Scan for the cell matching the given text and deliver its [X, Y] coordinate at center. 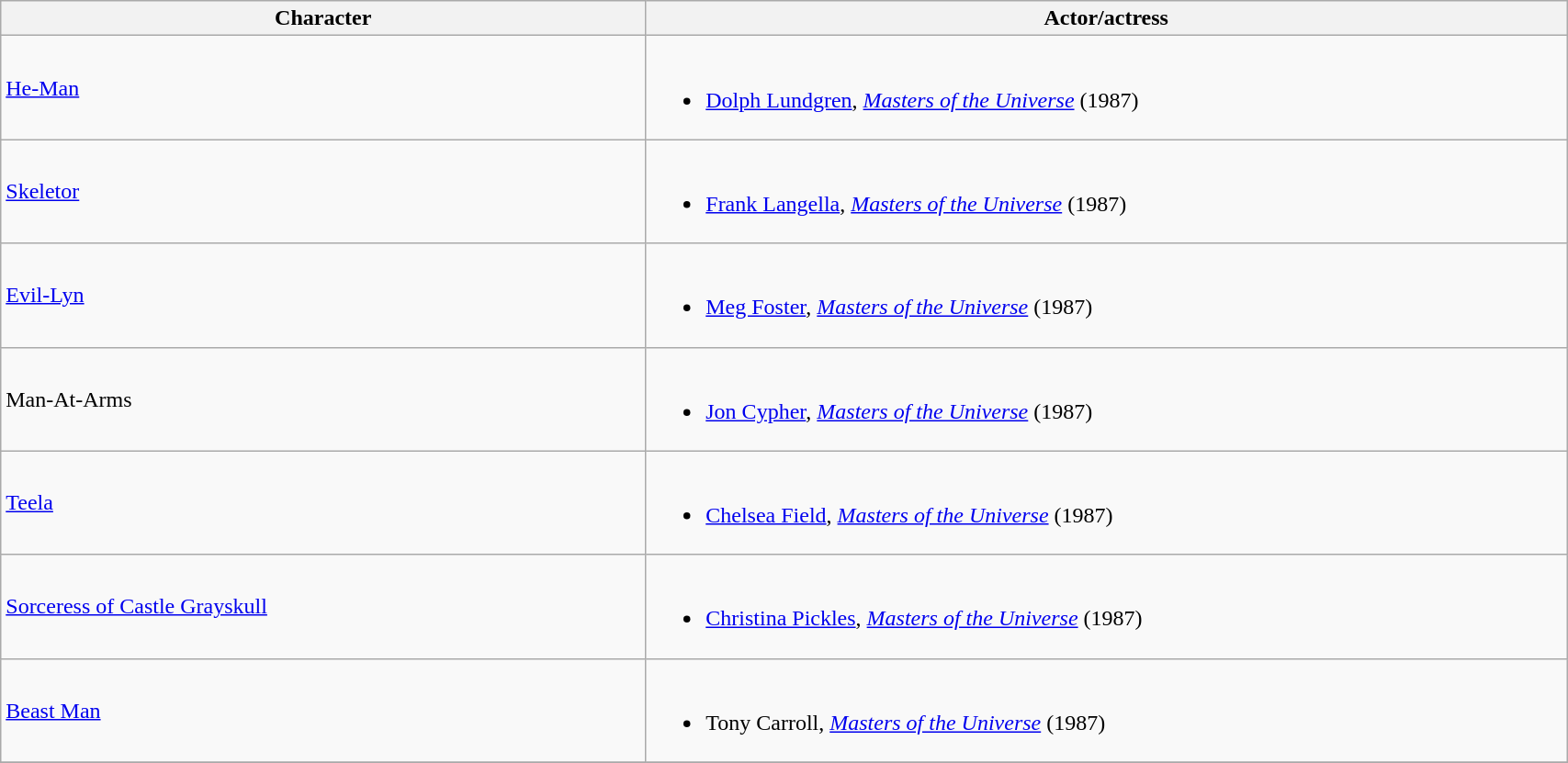
Tony Carroll, Masters of the Universe (1987) [1106, 711]
Beast Man [323, 711]
Teela [323, 503]
Character [323, 18]
Frank Langella, Masters of the Universe (1987) [1106, 191]
Evil-Lyn [323, 296]
Chelsea Field, Masters of the Universe (1987) [1106, 503]
Man-At-Arms [323, 398]
Skeletor [323, 191]
Christina Pickles, Masters of the Universe (1987) [1106, 606]
Actor/actress [1106, 18]
He-Man [323, 88]
Sorceress of Castle Grayskull [323, 606]
Jon Cypher, Masters of the Universe (1987) [1106, 398]
Dolph Lundgren, Masters of the Universe (1987) [1106, 88]
Meg Foster, Masters of the Universe (1987) [1106, 296]
